Search for the cell housing the specified text and yield its (x, y) center coordinate. 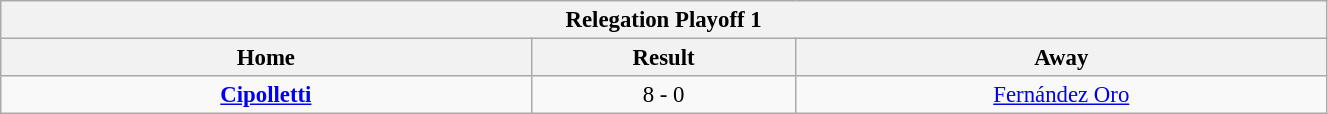
Away (1061, 58)
Home (266, 58)
Result (664, 58)
Fernández Oro (1061, 95)
Cipolletti (266, 95)
8 - 0 (664, 95)
Relegation Playoff 1 (664, 20)
